Pinpoint the cell where the given text exists, returning its (x, y) midpoint coordinate. 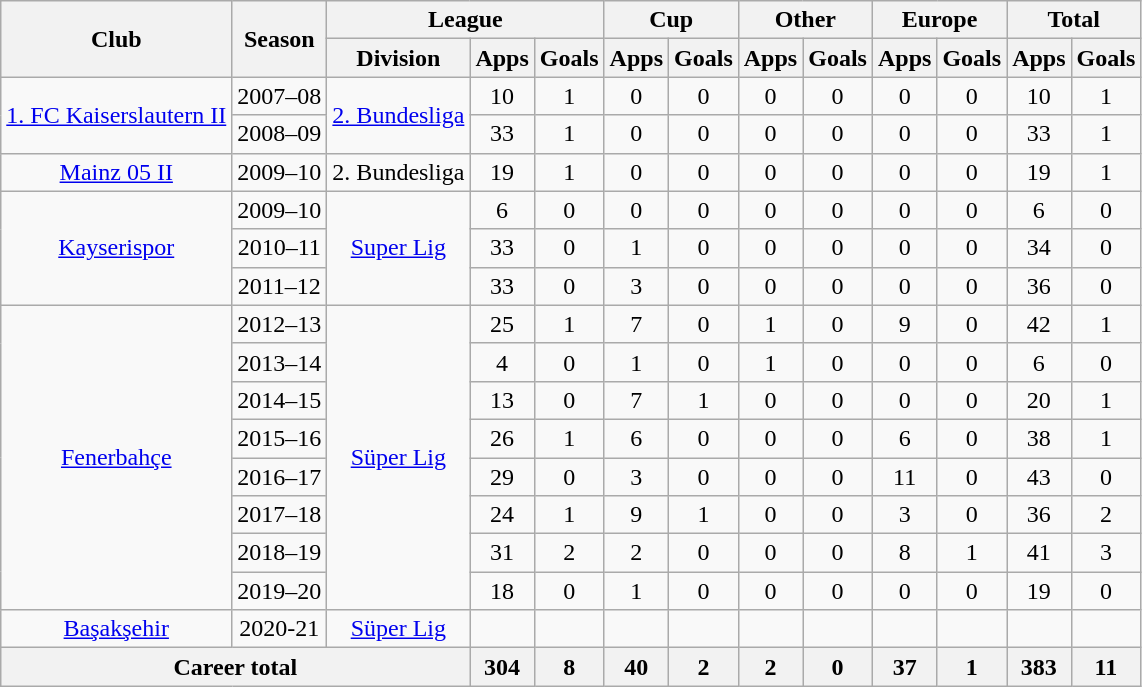
2008–09 (280, 134)
Kayserispor (116, 248)
37 (904, 667)
Season (280, 39)
Other (805, 20)
2020-21 (280, 629)
Başakşehir (116, 629)
Total (1074, 20)
2014–15 (280, 400)
24 (502, 515)
2016–17 (280, 477)
Super Lig (398, 248)
2015–16 (280, 438)
2012–13 (280, 324)
4 (502, 362)
18 (502, 591)
2018–19 (280, 553)
25 (502, 324)
2007–08 (280, 96)
43 (1039, 477)
26 (502, 438)
34 (1039, 248)
383 (1039, 667)
Mainz 05 II (116, 172)
2013–14 (280, 362)
Club (116, 39)
2017–18 (280, 515)
20 (1039, 400)
38 (1039, 438)
Career total (236, 667)
League (466, 20)
304 (502, 667)
31 (502, 553)
2011–12 (280, 286)
40 (636, 667)
41 (1039, 553)
Fenerbahçe (116, 457)
2019–20 (280, 591)
1. FC Kaiserslautern II (116, 115)
2010–11 (280, 248)
Cup (671, 20)
Europe (939, 20)
13 (502, 400)
Division (398, 58)
29 (502, 477)
42 (1039, 324)
